Return (X, Y) of the center of cell containing provided text 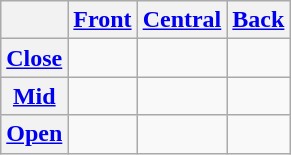
Back (258, 20)
Close (34, 58)
Mid (34, 96)
Open (34, 134)
Front (102, 20)
Central (182, 20)
